Search for the cell housing the specified text and yield its [X, Y] center coordinate. 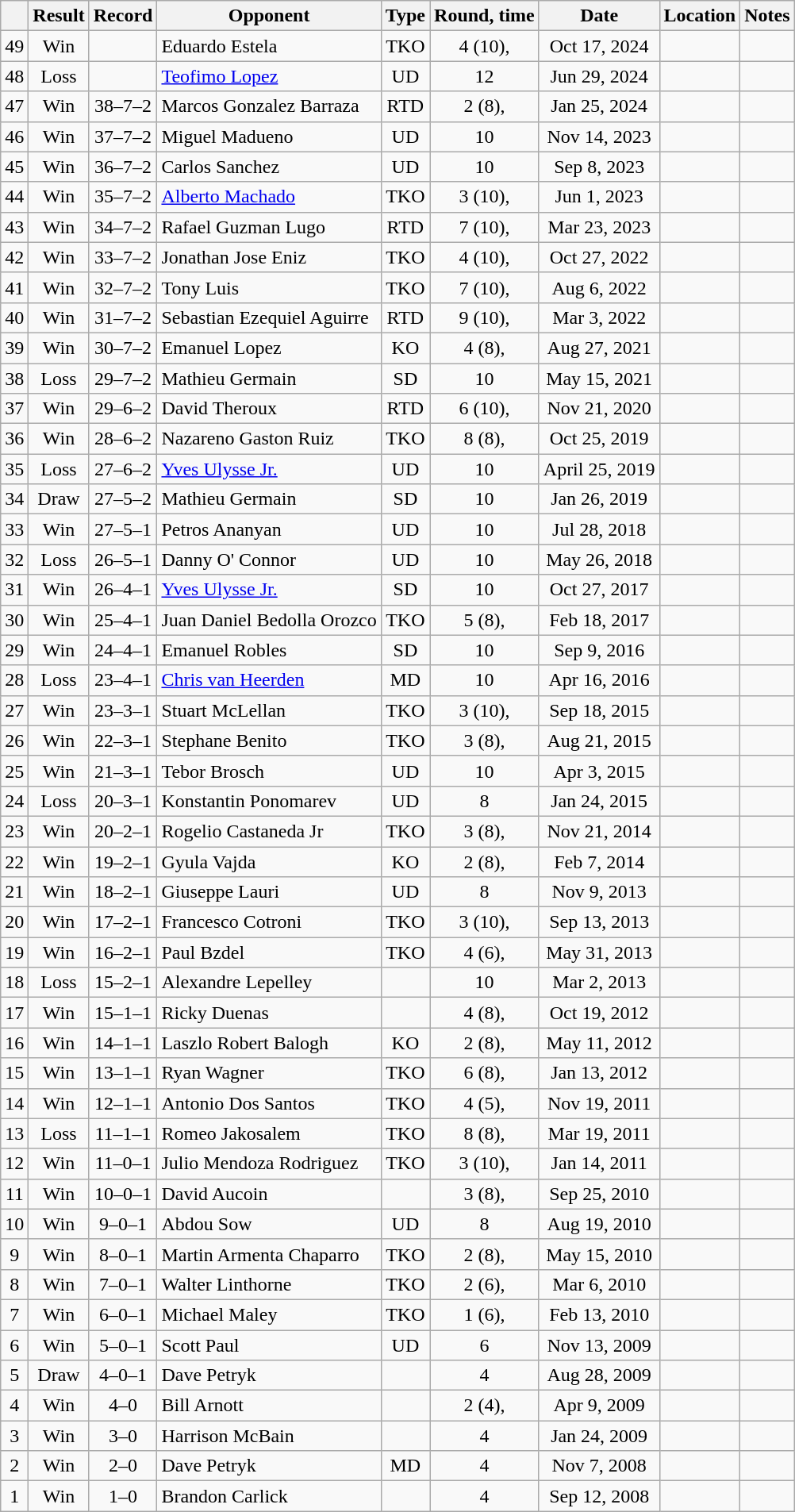
5 (8), [485, 620]
Alberto Machado [269, 197]
14 [14, 1103]
36–7–2 [123, 167]
19 [14, 952]
Laszlo Robert Balogh [269, 1043]
38 [14, 379]
Gyula Vajda [269, 861]
Paul Bzdel [269, 952]
Result [59, 16]
Nov 9, 2013 [599, 892]
2 [14, 1466]
5 [14, 1375]
23–3–1 [123, 710]
Nov 21, 2014 [599, 831]
31–7–2 [123, 317]
Nazareno Gaston Ruiz [269, 439]
Sep 13, 2013 [599, 922]
31 [14, 590]
Stephane Benito [269, 741]
28–6–2 [123, 439]
Michael Maley [269, 1314]
Aug 6, 2022 [599, 287]
Aug 19, 2010 [599, 1224]
Carlos Sanchez [269, 167]
23 [14, 831]
Abdou Sow [269, 1224]
May 15, 2010 [599, 1254]
26–5–1 [123, 560]
2–0 [123, 1466]
Jun 29, 2024 [599, 76]
Ryan Wagner [269, 1073]
David Theroux [269, 409]
22 [14, 861]
Jan 14, 2011 [599, 1164]
Date [599, 16]
Mar 6, 2010 [599, 1284]
Sep 9, 2016 [599, 650]
22–3–1 [123, 741]
Marcos Gonzalez Barraza [269, 106]
David Aucoin [269, 1194]
13–1–1 [123, 1073]
13 [14, 1133]
Jan 24, 2009 [599, 1436]
11 [14, 1194]
26 [14, 741]
6–0–1 [123, 1314]
Alexandre Lepelley [269, 983]
Brandon Carlick [269, 1496]
7–0–1 [123, 1284]
33–7–2 [123, 257]
Mar 3, 2022 [599, 317]
30–7–2 [123, 348]
Teofimo Lopez [269, 76]
Antonio Dos Santos [269, 1103]
Bill Arnott [269, 1406]
1 [14, 1496]
32–7–2 [123, 287]
Giuseppe Lauri [269, 892]
Apr 9, 2009 [599, 1406]
Mar 2, 2013 [599, 983]
10–0–1 [123, 1194]
Feb 13, 2010 [599, 1314]
2 (4), [485, 1406]
20–3–1 [123, 801]
Tebor Brosch [269, 771]
Tony Luis [269, 287]
Sep 18, 2015 [599, 710]
May 31, 2013 [599, 952]
Jun 1, 2023 [599, 197]
4–0 [123, 1406]
24–4–1 [123, 650]
Jonathan Jose Eniz [269, 257]
1 (6), [485, 1314]
Oct 17, 2024 [599, 46]
Mar 23, 2023 [599, 227]
May 11, 2012 [599, 1043]
6 (8), [485, 1073]
41 [14, 287]
Sep 8, 2023 [599, 167]
35–7–2 [123, 197]
Petros Ananyan [269, 529]
Aug 27, 2021 [599, 348]
16–2–1 [123, 952]
Nov 19, 2011 [599, 1103]
43 [14, 227]
17 [14, 1013]
Oct 19, 2012 [599, 1013]
40 [14, 317]
Rogelio Castaneda Jr [269, 831]
Type [405, 16]
2 (6), [485, 1284]
15–1–1 [123, 1013]
3–0 [123, 1436]
Feb 18, 2017 [599, 620]
Miguel Madueno [269, 137]
Jul 28, 2018 [599, 529]
4–0–1 [123, 1375]
Aug 21, 2015 [599, 741]
Sebastian Ezequiel Aguirre [269, 317]
Scott Paul [269, 1345]
Oct 27, 2022 [599, 257]
Walter Linthorne [269, 1284]
Apr 3, 2015 [599, 771]
4 (6), [485, 952]
29 [14, 650]
18–2–1 [123, 892]
Sep 25, 2010 [599, 1194]
Sep 12, 2008 [599, 1496]
Notes [767, 16]
Ricky Duenas [269, 1013]
Harrison McBain [269, 1436]
30 [14, 620]
14–1–1 [123, 1043]
28 [14, 680]
48 [14, 76]
15–2–1 [123, 983]
17–2–1 [123, 922]
April 25, 2019 [599, 469]
39 [14, 348]
Martin Armenta Chaparro [269, 1254]
21–3–1 [123, 771]
25 [14, 771]
49 [14, 46]
45 [14, 167]
Aug 28, 2009 [599, 1375]
19–2–1 [123, 861]
Rafael Guzman Lugo [269, 227]
5–0–1 [123, 1345]
26–4–1 [123, 590]
Jan 26, 2019 [599, 499]
27–5–2 [123, 499]
Francesco Cotroni [269, 922]
25–4–1 [123, 620]
Jan 24, 2015 [599, 801]
34 [14, 499]
18 [14, 983]
21 [14, 892]
Stuart McLellan [269, 710]
Konstantin Ponomarev [269, 801]
29–6–2 [123, 409]
Apr 16, 2016 [599, 680]
Oct 25, 2019 [599, 439]
Danny O' Connor [269, 560]
Opponent [269, 16]
Romeo Jakosalem [269, 1133]
Mar 19, 2011 [599, 1133]
Eduardo Estela [269, 46]
42 [14, 257]
Emanuel Robles [269, 650]
11–0–1 [123, 1164]
34–7–2 [123, 227]
May 15, 2021 [599, 379]
Chris van Heerden [269, 680]
32 [14, 560]
Juan Daniel Bedolla Orozco [269, 620]
Feb 7, 2014 [599, 861]
37 [14, 409]
4 (5), [485, 1103]
12–1–1 [123, 1103]
36 [14, 439]
8–0–1 [123, 1254]
9–0–1 [123, 1224]
Nov 14, 2023 [599, 137]
Jan 25, 2024 [599, 106]
15 [14, 1073]
Record [123, 16]
20 [14, 922]
27 [14, 710]
37–7–2 [123, 137]
9 [14, 1254]
May 26, 2018 [599, 560]
6 (10), [485, 409]
20–2–1 [123, 831]
Round, time [485, 16]
46 [14, 137]
Julio Mendoza Rodriguez [269, 1164]
24 [14, 801]
47 [14, 106]
Location [700, 16]
38–7–2 [123, 106]
9 (10), [485, 317]
35 [14, 469]
16 [14, 1043]
Jan 13, 2012 [599, 1073]
7 [14, 1314]
33 [14, 529]
Nov 13, 2009 [599, 1345]
27–5–1 [123, 529]
Nov 7, 2008 [599, 1466]
27–6–2 [123, 469]
11–1–1 [123, 1133]
29–7–2 [123, 379]
Nov 21, 2020 [599, 409]
44 [14, 197]
Emanuel Lopez [269, 348]
23–4–1 [123, 680]
Oct 27, 2017 [599, 590]
1–0 [123, 1496]
3 [14, 1436]
